Provide the (X, Y) coordinate of the cell's center where the given text is located.  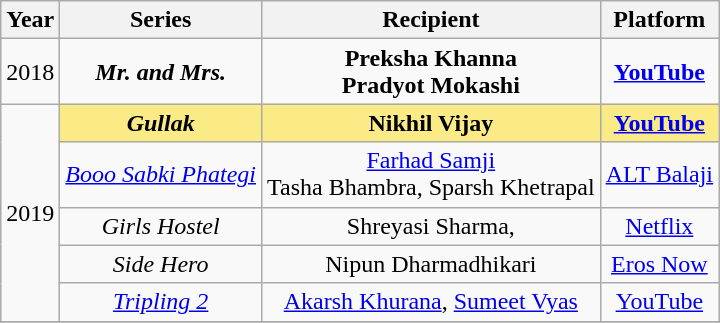
Mr. and Mrs. (161, 72)
Year (30, 20)
Nipun Dharmadhikari (432, 264)
Farhad SamjiTasha Bhambra, Sparsh Khetrapal (432, 174)
Recipient (432, 20)
Tripling 2 (161, 302)
Eros Now (659, 264)
Gullak (161, 123)
ALT Balaji (659, 174)
2019 (30, 212)
Girls Hostel (161, 226)
Nikhil Vijay (432, 123)
Side Hero (161, 264)
Platform (659, 20)
Netflix (659, 226)
Booo Sabki Phategi (161, 174)
Series (161, 20)
Shreyasi Sharma, (432, 226)
2018 (30, 72)
Akarsh Khurana, Sumeet Vyas (432, 302)
Preksha KhannaPradyot Mokashi (432, 72)
